Locate the cell with the specified text and output its (X, Y) center coordinate. 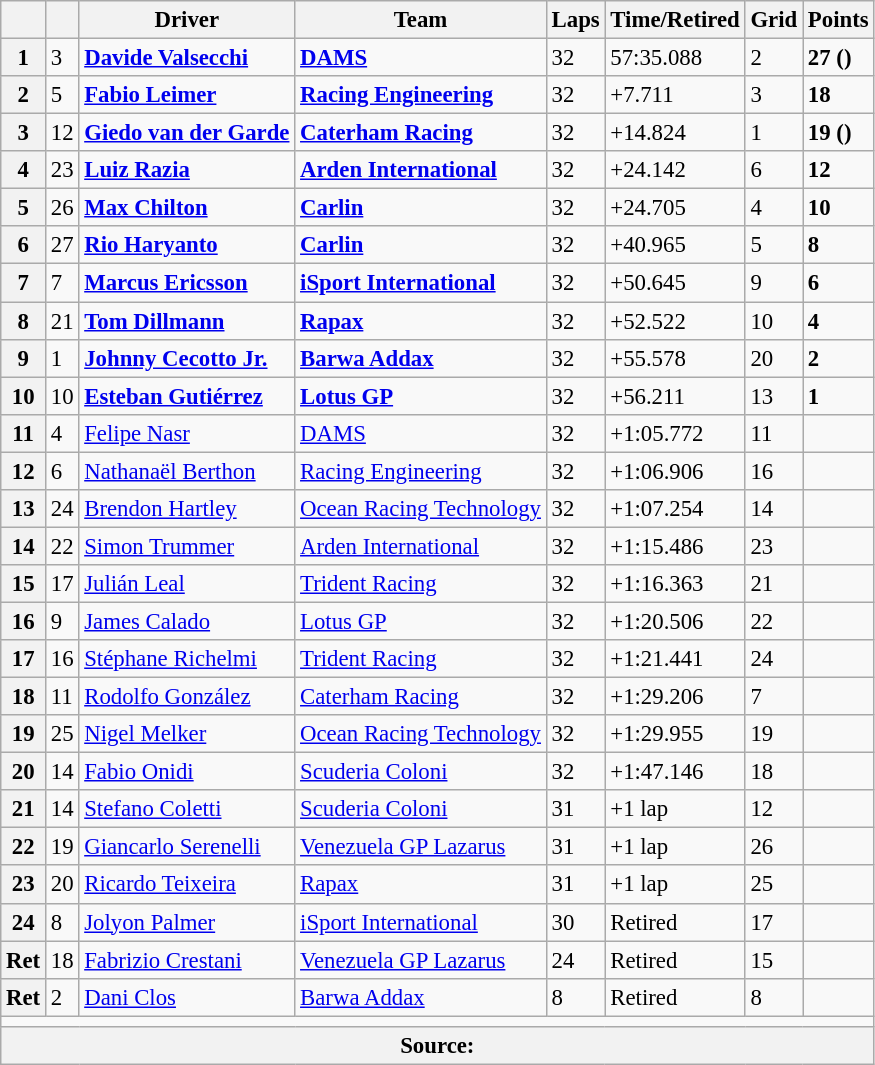
+55.578 (675, 358)
Laps (576, 20)
+1:16.363 (675, 584)
Stéphane Richelmi (187, 659)
Fabrizio Crestani (187, 960)
+1:07.254 (675, 509)
+1:15.486 (675, 546)
Points (838, 20)
+50.645 (675, 283)
Giancarlo Serenelli (187, 847)
Grid (774, 20)
19 () (838, 133)
Fabio Onidi (187, 772)
Driver (187, 20)
+1:29.955 (675, 734)
Stefano Coletti (187, 809)
+1:47.146 (675, 772)
James Calado (187, 621)
+1:05.772 (675, 433)
Julián Leal (187, 584)
Source: (438, 1046)
Simon Trummer (187, 546)
+7.711 (675, 95)
Felipe Nasr (187, 433)
Rio Haryanto (187, 245)
+56.211 (675, 396)
Ricardo Teixeira (187, 885)
Nigel Melker (187, 734)
Johnny Cecotto Jr. (187, 358)
+40.965 (675, 245)
57:35.088 (675, 58)
Jolyon Palmer (187, 922)
Time/Retired (675, 20)
Dani Clos (187, 997)
Luiz Razia (187, 170)
Davide Valsecchi (187, 58)
27 () (838, 58)
Brendon Hartley (187, 509)
+1:29.206 (675, 697)
Rodolfo González (187, 697)
Fabio Leimer (187, 95)
+52.522 (675, 321)
Tom Dillmann (187, 321)
Max Chilton (187, 208)
+24.705 (675, 208)
+1:20.506 (675, 621)
27 (62, 245)
+1:06.906 (675, 471)
30 (576, 922)
Team (421, 20)
Giedo van der Garde (187, 133)
+14.824 (675, 133)
Nathanaël Berthon (187, 471)
Esteban Gutiérrez (187, 396)
+24.142 (675, 170)
+1:21.441 (675, 659)
Marcus Ericsson (187, 283)
